Determine the (x, y) coordinate at the center of the cell enclosing the given text.  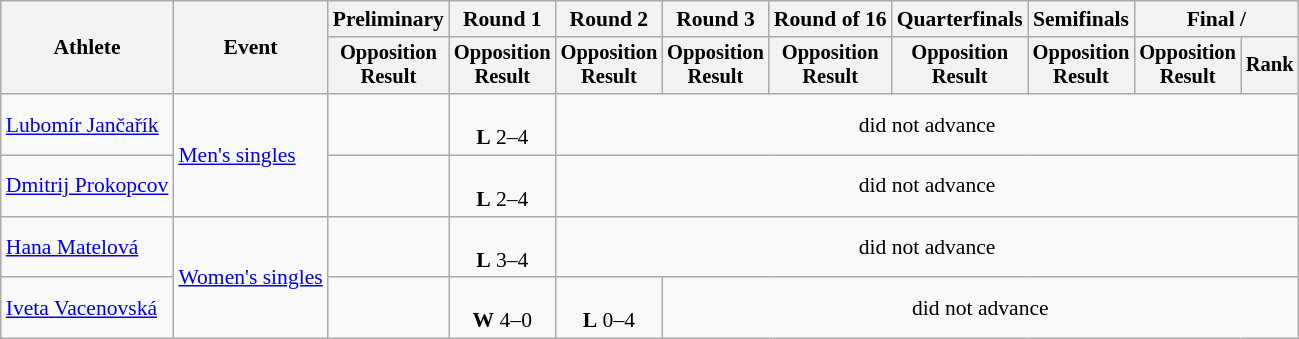
Final / (1216, 19)
Event (250, 48)
Women's singles (250, 278)
Lubomír Jančařík (88, 124)
Hana Matelová (88, 248)
Rank (1270, 66)
Round 3 (716, 19)
Round of 16 (830, 19)
Men's singles (250, 155)
Round 1 (502, 19)
Iveta Vacenovská (88, 308)
Quarterfinals (960, 19)
Dmitrij Prokopcov (88, 186)
L 3–4 (502, 248)
Semifinals (1082, 19)
Athlete (88, 48)
Round 2 (610, 19)
L 0–4 (610, 308)
W 4–0 (502, 308)
Preliminary (388, 19)
